Locate the cell with the specified text and output its [x, y] center coordinate. 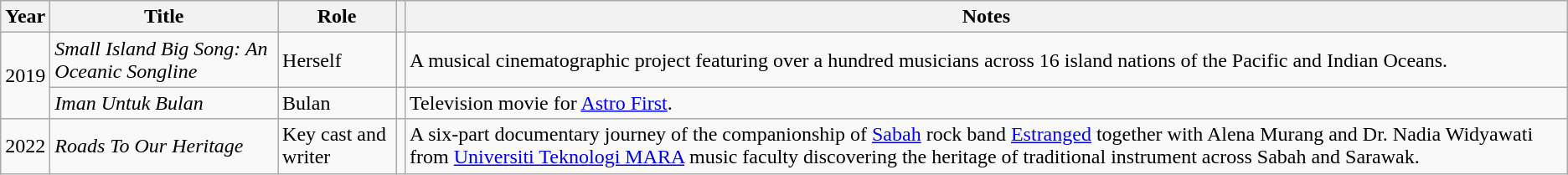
2019 [25, 75]
Notes [987, 17]
Year [25, 17]
Bulan [337, 103]
Herself [337, 60]
2022 [25, 146]
A musical cinematographic project featuring over a hundred musicians across 16 island nations of the Pacific and Indian Oceans. [987, 60]
Roads To Our Heritage [164, 146]
Small Island Big Song: An Oceanic Songline [164, 60]
Television movie for Astro First. [987, 103]
Role [337, 17]
Iman Untuk Bulan [164, 103]
Key cast and writer [337, 146]
Title [164, 17]
